Pinpoint the cell where the given text exists, returning its [X, Y] midpoint coordinate. 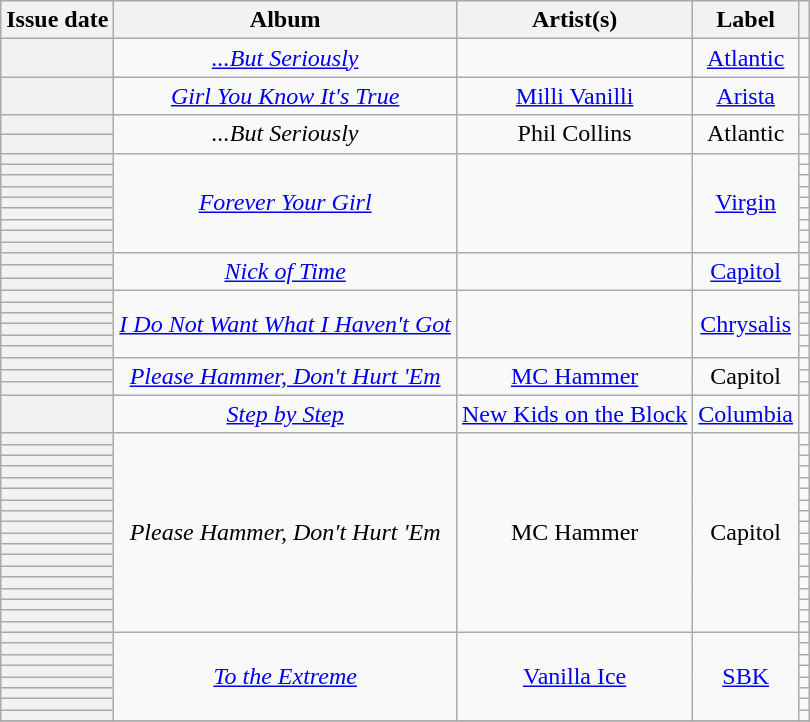
Forever Your Girl [286, 203]
Arista [746, 96]
Phil Collins [574, 134]
Chrysalis [746, 324]
Vanilla Ice [574, 676]
New Kids on the Block [574, 414]
Milli Vanilli [574, 96]
Nick of Time [286, 272]
Step by Step [286, 414]
Columbia [746, 414]
Artist(s) [574, 20]
I Do Not Want What I Haven't Got [286, 324]
Album [286, 20]
Issue date [58, 20]
Girl You Know It's True [286, 96]
Virgin [746, 203]
SBK [746, 676]
Label [746, 20]
To the Extreme [286, 676]
